Pinpoint the cell where the given text exists, returning its [x, y] midpoint coordinate. 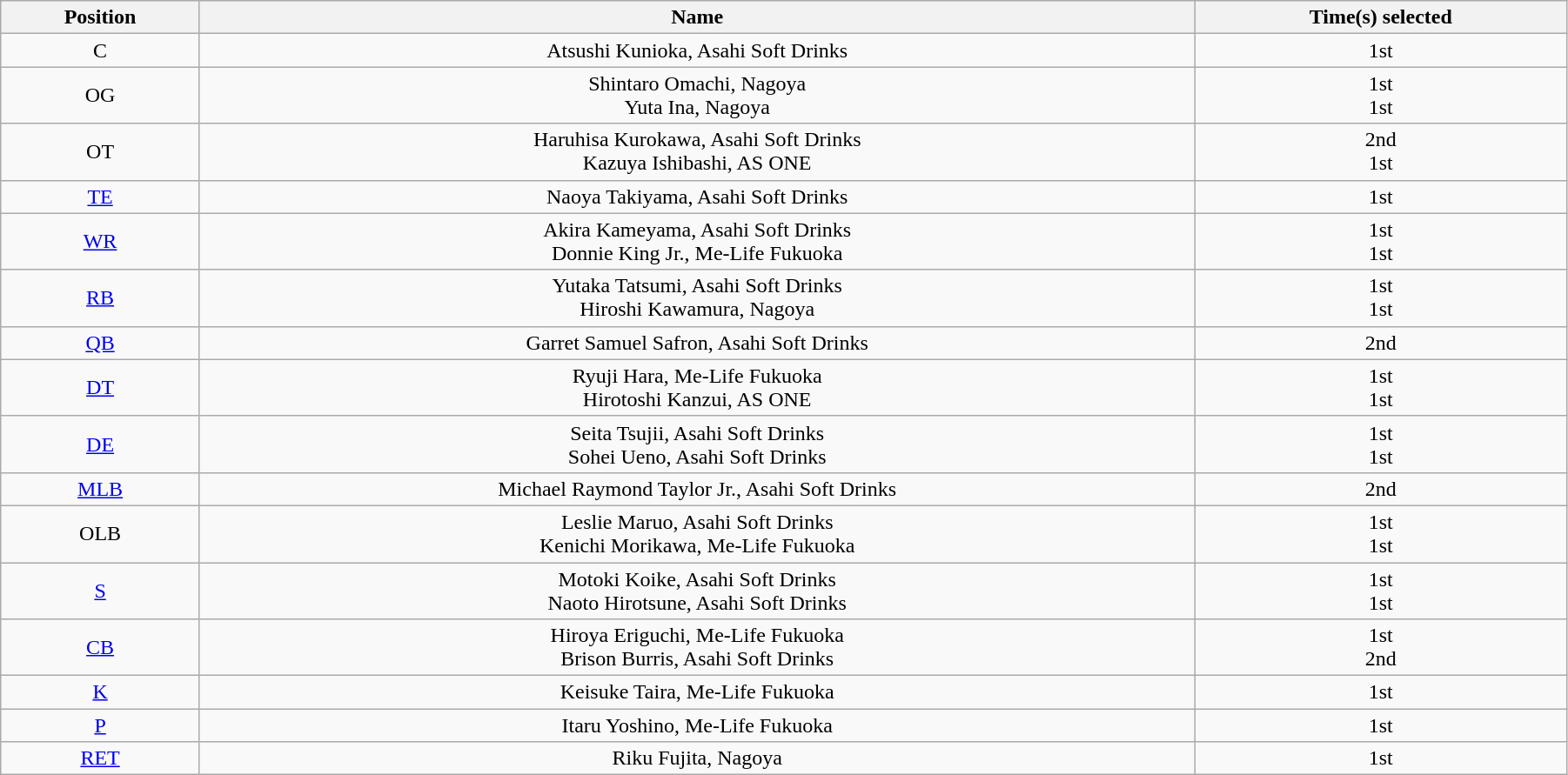
S [101, 590]
2nd1st [1380, 151]
Michael Raymond Taylor Jr., Asahi Soft Drinks [697, 489]
Position [101, 17]
RET [101, 758]
Leslie Maruo, Asahi Soft DrinksKenichi Morikawa, Me-Life Fukuoka [697, 534]
WR [101, 242]
OG [101, 96]
Akira Kameyama, Asahi Soft DrinksDonnie King Jr., Me-Life Fukuoka [697, 242]
QB [101, 343]
Yutaka Tatsumi, Asahi Soft DrinksHiroshi Kawamura, Nagoya [697, 297]
Atsushi Kunioka, Asahi Soft Drinks [697, 50]
MLB [101, 489]
C [101, 50]
Naoya Takiyama, Asahi Soft Drinks [697, 197]
P [101, 725]
Motoki Koike, Asahi Soft DrinksNaoto Hirotsune, Asahi Soft Drinks [697, 590]
OT [101, 151]
DT [101, 388]
OLB [101, 534]
Keisuke Taira, Me-Life Fukuoka [697, 692]
DE [101, 444]
Haruhisa Kurokawa, Asahi Soft DrinksKazuya Ishibashi, AS ONE [697, 151]
CB [101, 647]
Ryuji Hara, Me-Life FukuokaHirotoshi Kanzui, AS ONE [697, 388]
Riku Fujita, Nagoya [697, 758]
K [101, 692]
RB [101, 297]
Name [697, 17]
1st2nd [1380, 647]
Garret Samuel Safron, Asahi Soft Drinks [697, 343]
Itaru Yoshino, Me-Life Fukuoka [697, 725]
Seita Tsujii, Asahi Soft DrinksSohei Ueno, Asahi Soft Drinks [697, 444]
Shintaro Omachi, NagoyaYuta Ina, Nagoya [697, 96]
TE [101, 197]
Time(s) selected [1380, 17]
Hiroya Eriguchi, Me-Life FukuokaBrison Burris, Asahi Soft Drinks [697, 647]
